Search for the cell housing the specified text and yield its [X, Y] center coordinate. 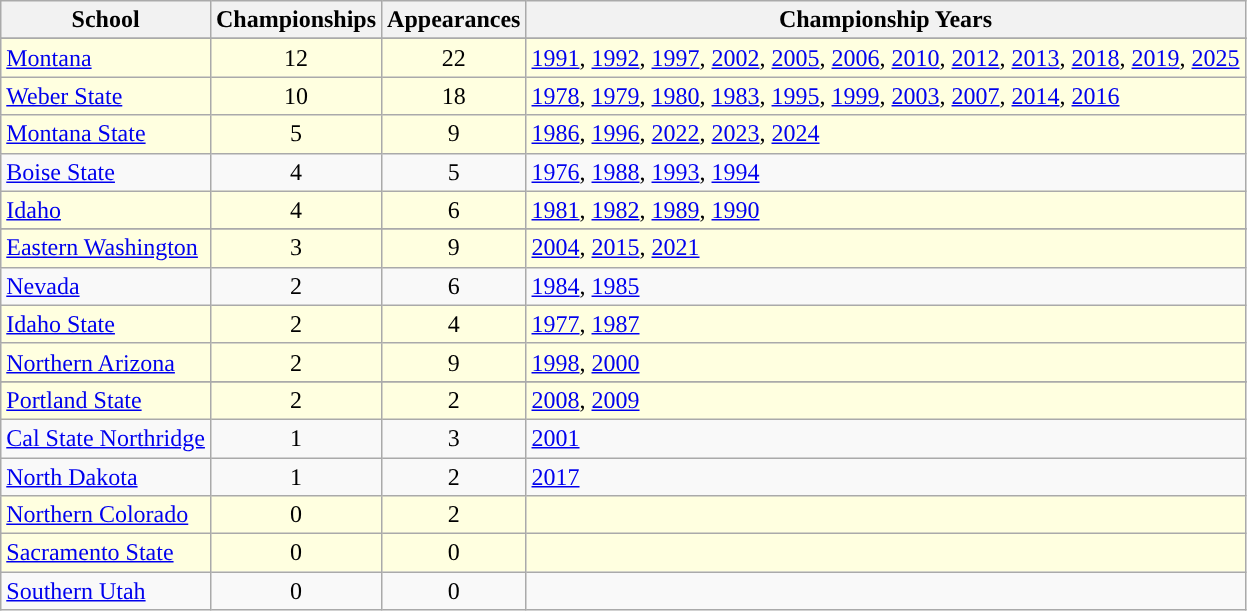
2004, 2015, 2021 [886, 248]
Northern Arizona [106, 362]
1991, 1992, 1997, 2002, 2005, 2006, 2010, 2012, 2013, 2018, 2019, 2025 [886, 58]
22 [454, 58]
Boise State [106, 172]
2008, 2009 [886, 400]
1976, 1988, 1993, 1994 [886, 172]
Nevada [106, 286]
Weber State [106, 96]
Championships [296, 20]
Montana State [106, 134]
1998, 2000 [886, 362]
Eastern Washington [106, 248]
Cal State Northridge [106, 438]
2001 [886, 438]
2017 [886, 477]
Montana [106, 58]
Sacramento State [106, 553]
Portland State [106, 400]
Idaho State [106, 324]
Championship Years [886, 20]
1977, 1987 [886, 324]
School [106, 20]
Southern Utah [106, 591]
Northern Colorado [106, 515]
Idaho [106, 210]
10 [296, 96]
1981, 1982, 1989, 1990 [886, 210]
Appearances [454, 20]
12 [296, 58]
18 [454, 96]
1986, 1996, 2022, 2023, 2024 [886, 134]
North Dakota [106, 477]
1984, 1985 [886, 286]
1978, 1979, 1980, 1983, 1995, 1999, 2003, 2007, 2014, 2016 [886, 96]
